Extract the [X, Y] coordinate from the center of the cell holding the provided text.  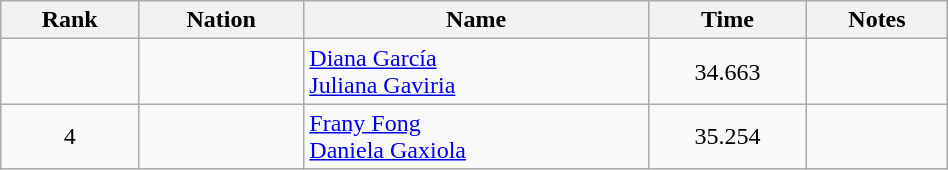
Rank [70, 20]
34.663 [727, 72]
Nation [222, 20]
Frany FongDaniela Gaxiola [476, 136]
Notes [878, 20]
Name [476, 20]
35.254 [727, 136]
4 [70, 136]
Time [727, 20]
Diana GarcíaJuliana Gaviria [476, 72]
